Return the [x, y] coordinate for the center point of the cell that contains the specified text.  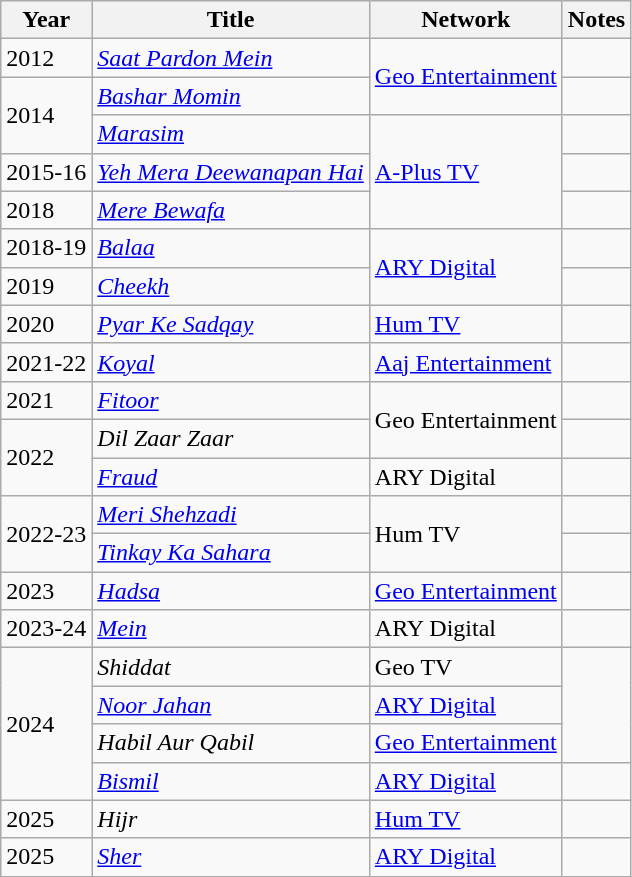
Network [466, 20]
Noor Jahan [231, 705]
Shiddat [231, 667]
2024 [46, 724]
2023-24 [46, 629]
Tinkay Ka Sahara [231, 553]
Fraud [231, 477]
Balaa [231, 248]
Aaj Entertainment [466, 362]
Habil Aur Qabil [231, 743]
Cheekh [231, 286]
2014 [46, 115]
Geo TV [466, 667]
Saat Pardon Mein [231, 58]
A-Plus TV [466, 172]
Koyal [231, 362]
Bashar Momin [231, 96]
Marasim [231, 134]
2022-23 [46, 534]
2021-22 [46, 362]
2019 [46, 286]
2023 [46, 591]
Notes [596, 20]
2018-19 [46, 248]
Fitoor [231, 400]
Year [46, 20]
2022 [46, 457]
2015-16 [46, 172]
Title [231, 20]
Bismil [231, 781]
Dil Zaar Zaar [231, 438]
Yeh Mera Deewanapan Hai [231, 172]
Hijr [231, 819]
Meri Shehzadi [231, 515]
Mein [231, 629]
Hadsa [231, 591]
2018 [46, 210]
Mere Bewafa [231, 210]
2012 [46, 58]
Pyar Ke Sadqay [231, 324]
2021 [46, 400]
Sher [231, 857]
2020 [46, 324]
